Capture the cell that displays the provided text and extract its [x, y] central coordinate. 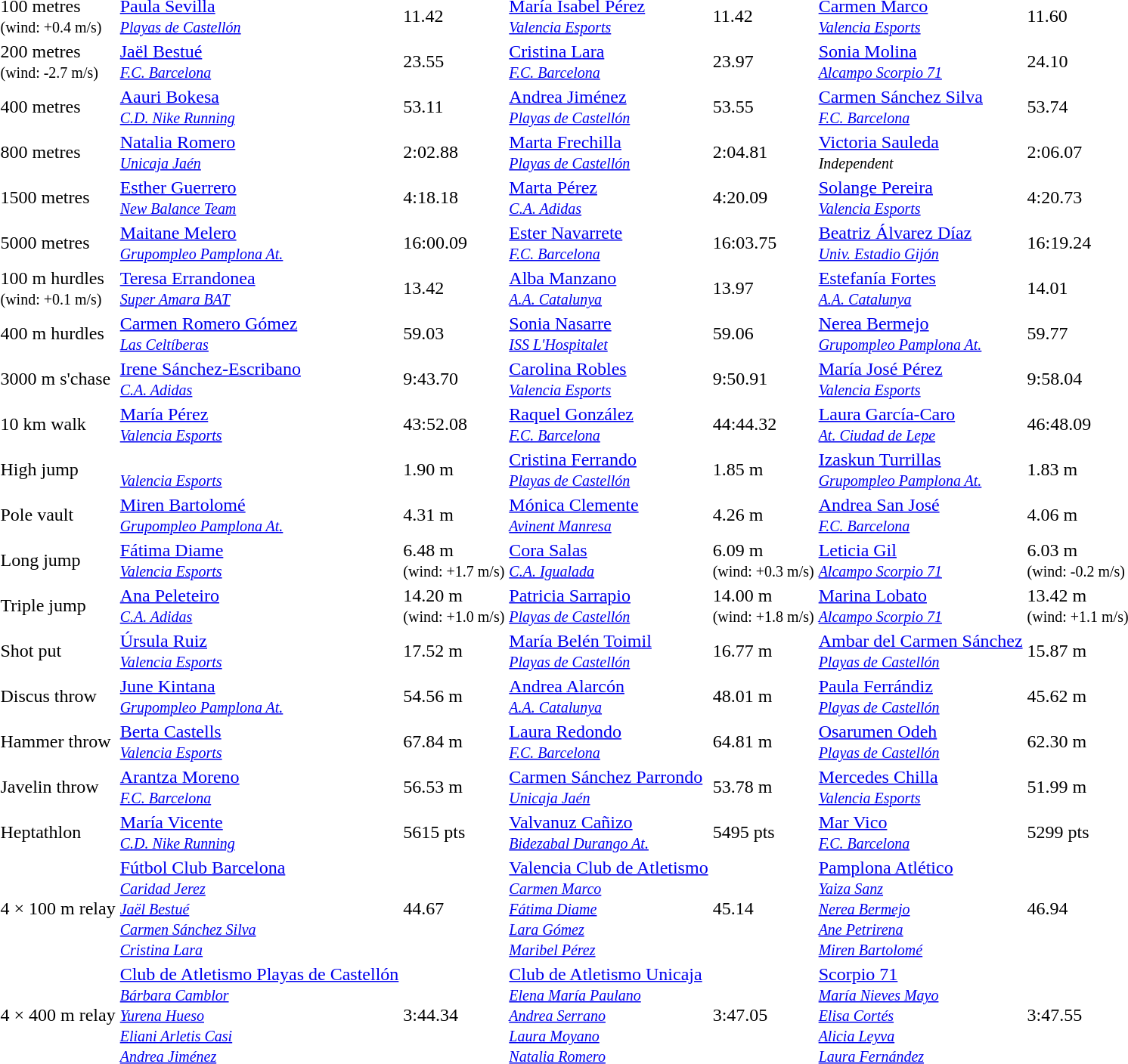
43:52.08 [454, 425]
16:00.09 [454, 243]
Laura García-CaroAt. Ciudad de Lepe [921, 425]
María José PérezValencia Esports [921, 379]
Osarumen OdehPlayas de Castellón [921, 742]
Valvanuz CañizoBidezabal Durango At. [609, 833]
1.90 m [454, 470]
Maitane MeleroGrupompleo Pamplona At. [259, 243]
Irene Sánchez-EscribanoC.A. Adidas [259, 379]
Alba ManzanoA.A. Catalunya [609, 289]
14.00 m(wind: +1.8 m/s) [764, 606]
María PérezValencia Esports [259, 425]
64.81 m [764, 742]
16.77 m [764, 651]
Cora SalasC.A. Igualada [609, 561]
Ana PeleteiroC.A. Adidas [259, 606]
48.01 m [764, 697]
2:02.88 [454, 153]
2:04.81 [764, 153]
16:03.75 [764, 243]
4:20.09 [764, 198]
Mónica ClementeAvinent Manresa [609, 515]
Fátima DiameValencia Esports [259, 561]
Ester NavarreteF.C. Barcelona [609, 243]
Arantza MorenoF.C. Barcelona [259, 787]
45.14 [764, 908]
67.84 m [454, 742]
June KintanaGrupompleo Pamplona At. [259, 697]
Úrsula RuizValencia Esports [259, 651]
54.56 m [454, 697]
Izaskun TurrillasGrupompleo Pamplona At. [921, 470]
1.85 m [764, 470]
Marta PérezC.A. Adidas [609, 198]
Nerea BermejoGrupompleo Pamplona At. [921, 334]
Solange PereiraValencia Esports [921, 198]
Valencia Esports [259, 470]
Paula FerrándizPlayas de Castellón [921, 697]
53.11 [454, 107]
53.55 [764, 107]
Cristina FerrandoPlayas de Castellón [609, 470]
Leticia GilAlcampo Scorpio 71 [921, 561]
Carmen Sánchez SilvaF.C. Barcelona [921, 107]
44:44.32 [764, 425]
13.42 [454, 289]
6.48 m(wind: +1.7 m/s) [454, 561]
Carmen Romero GómezLas Celtíberas [259, 334]
9:50.91 [764, 379]
Esther GuerreroNew Balance Team [259, 198]
Jaël BestuéF.C. Barcelona [259, 62]
Teresa ErrandoneaSuper Amara BAT [259, 289]
Carolina RoblesValencia Esports [609, 379]
Andrea AlarcónA.A. Catalunya [609, 697]
Berta CastellsValencia Esports [259, 742]
Miren BartoloméGrupompleo Pamplona At. [259, 515]
4.26 m [764, 515]
Sonia NasarreISS L'Hospitalet [609, 334]
Andrea JiménezPlayas de Castellón [609, 107]
Andrea San JoséF.C. Barcelona [921, 515]
6.09 m(wind: +0.3 m/s) [764, 561]
Victoria SauledaIndependent [921, 153]
17.52 m [454, 651]
Sonia MolinaAlcampo Scorpio 71 [921, 62]
Mar VicoF.C. Barcelona [921, 833]
59.03 [454, 334]
Beatriz Álvarez DíazUniv. Estadio Gijón [921, 243]
23.55 [454, 62]
Mercedes ChillaValencia Esports [921, 787]
Fútbol Club BarcelonaCaridad JerezJaël BestuéCarmen Sánchez SilvaCristina Lara [259, 908]
Valencia Club de AtletismoCarmen MarcoFátima DiameLara GómezMaribel Pérez [609, 908]
Marina LobatoAlcampo Scorpio 71 [921, 606]
44.67 [454, 908]
Pamplona AtléticoYaiza SanzNerea BermejoAne PetrirenaMiren Bartolomé [921, 908]
Laura RedondoF.C. Barcelona [609, 742]
Marta FrechillaPlayas de Castellón [609, 153]
53.78 m [764, 787]
5495 pts [764, 833]
4.31 m [454, 515]
23.97 [764, 62]
Cristina LaraF.C. Barcelona [609, 62]
13.97 [764, 289]
56.53 m [454, 787]
14.20 m(wind: +1.0 m/s) [454, 606]
Patricia SarrapioPlayas de Castellón [609, 606]
59.06 [764, 334]
María Belén ToimilPlayas de Castellón [609, 651]
5615 pts [454, 833]
María VicenteC.D. Nike Running [259, 833]
Ambar del Carmen SánchezPlayas de Castellón [921, 651]
Aauri BokesaC.D. Nike Running [259, 107]
Natalia RomeroUnicaja Jaén [259, 153]
Estefanía FortesA.A. Catalunya [921, 289]
9:43.70 [454, 379]
Carmen Sánchez ParrondoUnicaja Jaén [609, 787]
Raquel GonzálezF.C. Barcelona [609, 425]
4:18.18 [454, 198]
